Search for the cell housing the specified text and yield its [X, Y] center coordinate. 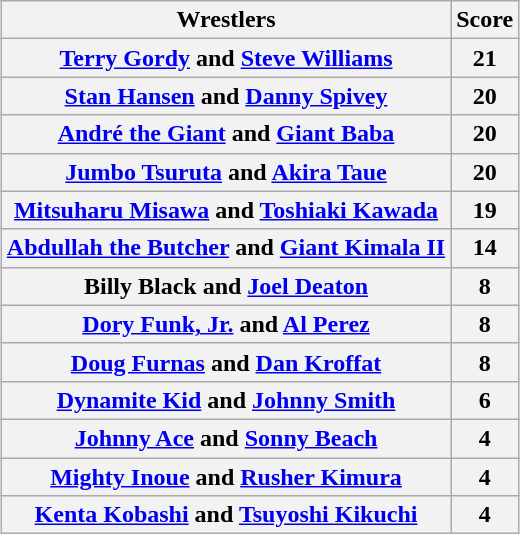
Mitsuharu Misawa and Toshiaki Kawada [226, 210]
Mighty Inoue and Rusher Kimura [226, 477]
6 [485, 400]
Doug Furnas and Dan Kroffat [226, 362]
Kenta Kobashi and Tsuyoshi Kikuchi [226, 515]
Dynamite Kid and Johnny Smith [226, 400]
21 [485, 58]
19 [485, 210]
Terry Gordy and Steve Williams [226, 58]
Wrestlers [226, 20]
André the Giant and Giant Baba [226, 134]
Johnny Ace and Sonny Beach [226, 438]
Score [485, 20]
Abdullah the Butcher and Giant Kimala II [226, 248]
Dory Funk, Jr. and Al Perez [226, 324]
Jumbo Tsuruta and Akira Taue [226, 172]
Stan Hansen and Danny Spivey [226, 96]
Billy Black and Joel Deaton [226, 286]
14 [485, 248]
